Locate the cell with the specified text and output its (X, Y) center coordinate. 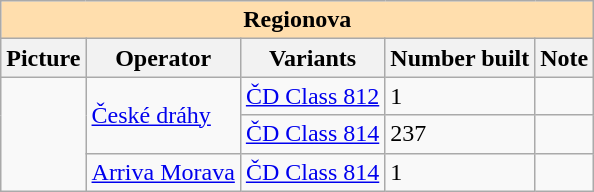
Number built (460, 58)
ČD Class 812 (312, 96)
Note (564, 58)
Arriva Morava (163, 172)
Regionova (298, 20)
Operator (163, 58)
237 (460, 134)
Variants (312, 58)
České dráhy (163, 115)
Picture (44, 58)
